Capture the cell that displays the provided text and extract its [X, Y] central coordinate. 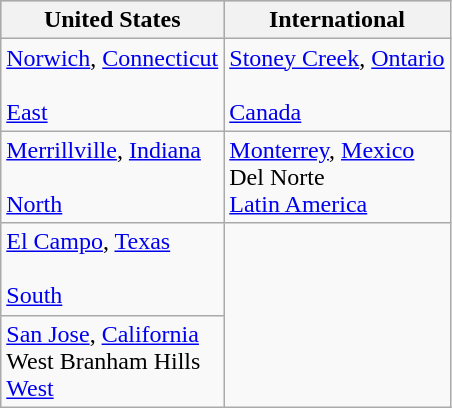
El Campo, TexasSouth [112, 269]
Norwich, ConnecticutEast [112, 85]
United States [112, 20]
Monterrey, MexicoDel NorteLatin America [337, 177]
Merrillville, IndianaNorth [112, 177]
San Jose, CaliforniaWest Branham HillsWest [112, 361]
Stoney Creek, OntarioCanada [337, 85]
International [337, 20]
